Output the [x, y] coordinate of the center of the cell containing the given text.  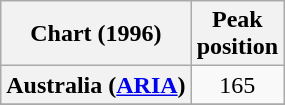
Peakposition [237, 34]
Australia (ARIA) [96, 85]
Chart (1996) [96, 34]
165 [237, 85]
